Detect which cell encompasses the target text, then output its (x, y) center coordinate. 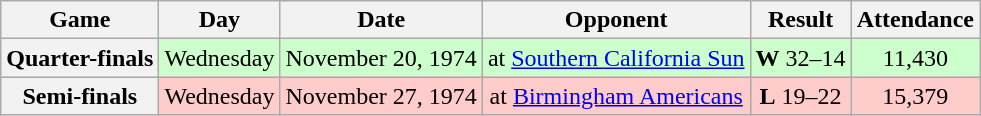
Quarter-finals (80, 58)
15,379 (915, 96)
Attendance (915, 20)
W 32–14 (800, 58)
11,430 (915, 58)
Date (381, 20)
November 27, 1974 (381, 96)
at Southern California Sun (616, 58)
Day (220, 20)
Game (80, 20)
L 19–22 (800, 96)
at Birmingham Americans (616, 96)
Semi-finals (80, 96)
Result (800, 20)
Opponent (616, 20)
November 20, 1974 (381, 58)
